Output the [X, Y] coordinate of the center of the cell containing the given text.  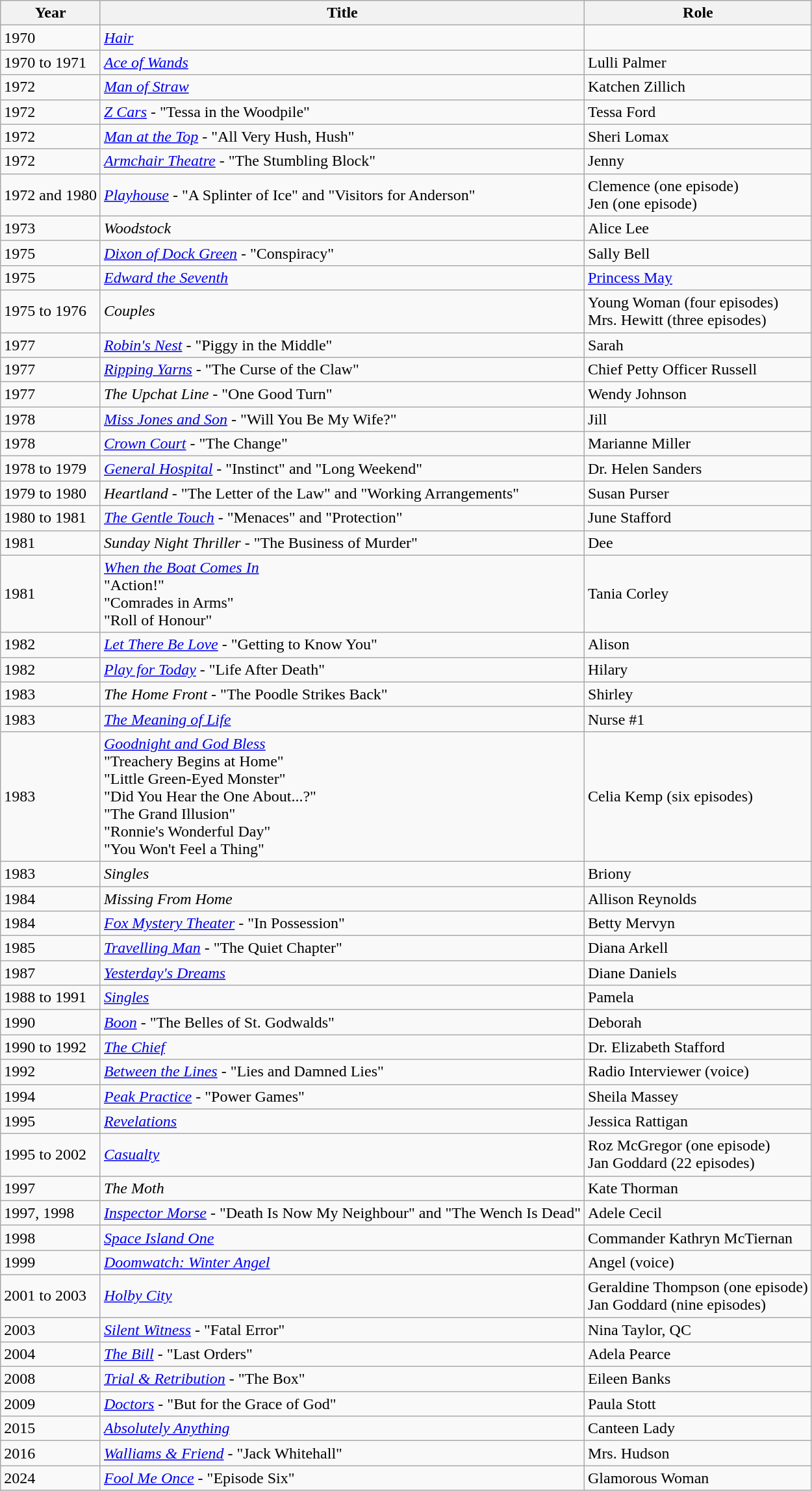
Hair [342, 38]
2001 to 2003 [51, 1296]
Shirley [698, 694]
Nurse #1 [698, 719]
1973 [51, 228]
1985 [51, 948]
Missing From Home [342, 899]
1970 [51, 38]
Young Woman (four episodes)Mrs. Hewitt (three episodes) [698, 311]
Betty Mervyn [698, 924]
1972 and 1980 [51, 195]
Jill [698, 419]
Ace of Wands [342, 62]
Robin's Nest - "Piggy in the Middle" [342, 345]
1992 [51, 1072]
Lulli Palmer [698, 62]
Z Cars - "Tessa in the Woodpile" [342, 112]
The Upchat Line - "One Good Turn" [342, 395]
Angel (voice) [698, 1262]
Briony [698, 874]
1988 to 1991 [51, 998]
Title [342, 13]
Sheri Lomax [698, 136]
Diana Arkell [698, 948]
2024 [51, 1478]
Doctors - "But for the Grace of God" [342, 1404]
Couples [342, 311]
When the Boat Comes In"Action!""Comrades in Arms""Roll of Honour" [342, 594]
1997, 1998 [51, 1213]
1990 [51, 1022]
Canteen Lady [698, 1429]
Sheila Massey [698, 1096]
Heartland - "The Letter of the Law" and "Working Arrangements" [342, 493]
June Stafford [698, 518]
Celia Kemp (six episodes) [698, 796]
Ripping Yarns - "The Curse of the Claw" [342, 370]
Let There Be Love - "Getting to Know You" [342, 645]
Silent Witness - "Fatal Error" [342, 1329]
Susan Purser [698, 493]
1998 [51, 1238]
1987 [51, 973]
Katchen Zillich [698, 87]
Adela Pearce [698, 1355]
1979 to 1980 [51, 493]
Marianne Miller [698, 444]
Dee [698, 543]
The Bill - "Last Orders" [342, 1355]
Inspector Morse - "Death Is Now My Neighbour" and "The Wench Is Dead" [342, 1213]
Travelling Man - "The Quiet Chapter" [342, 948]
2009 [51, 1404]
Edward the Seventh [342, 278]
Chief Petty Officer Russell [698, 370]
Eileen Banks [698, 1379]
Play for Today - "Life After Death" [342, 669]
Alice Lee [698, 228]
Diane Daniels [698, 973]
Yesterday's Dreams [342, 973]
Crown Court - "The Change" [342, 444]
The Gentle Touch - "Menaces" and "Protection" [342, 518]
1978 to 1979 [51, 469]
The Home Front - "The Poodle Strikes Back" [342, 694]
1995 to 2002 [51, 1154]
Walliams & Friend - "Jack Whitehall" [342, 1453]
Holby City [342, 1296]
1975 to 1976 [51, 311]
1980 to 1981 [51, 518]
Wendy Johnson [698, 395]
1997 [51, 1188]
Deborah [698, 1022]
Commander Kathryn McTiernan [698, 1238]
Kate Thorman [698, 1188]
Absolutely Anything [342, 1429]
Sally Bell [698, 253]
The Moth [342, 1188]
Miss Jones and Son - "Will You Be My Wife?" [342, 419]
Jessica Rattigan [698, 1121]
Mrs. Hudson [698, 1453]
Sunday Night Thriller - "The Business of Murder" [342, 543]
Fool Me Once - "Episode Six" [342, 1478]
Allison Reynolds [698, 899]
Tessa Ford [698, 112]
The Meaning of Life [342, 719]
Glamorous Woman [698, 1478]
Trial & Retribution - "The Box" [342, 1379]
1990 to 1992 [51, 1047]
Radio Interviewer (voice) [698, 1072]
Geraldine Thompson (one episode)Jan Goddard (nine episodes) [698, 1296]
1995 [51, 1121]
Man at the Top - "All Very Hush, Hush" [342, 136]
Alison [698, 645]
Space Island One [342, 1238]
Nina Taylor, QC [698, 1329]
2004 [51, 1355]
Casualty [342, 1154]
Princess May [698, 278]
Hilary [698, 669]
Fox Mystery Theater - "In Possession" [342, 924]
Playhouse - "A Splinter of Ice" and "Visitors for Anderson" [342, 195]
2003 [51, 1329]
1970 to 1971 [51, 62]
Paula Stott [698, 1404]
Tania Corley [698, 594]
Clemence (one episode)Jen (one episode) [698, 195]
Roz McGregor (one episode)Jan Goddard (22 episodes) [698, 1154]
Adele Cecil [698, 1213]
Dr. Elizabeth Stafford [698, 1047]
Role [698, 13]
Peak Practice - "Power Games" [342, 1096]
Woodstock [342, 228]
Doomwatch: Winter Angel [342, 1262]
Dixon of Dock Green - "Conspiracy" [342, 253]
The Chief [342, 1047]
1994 [51, 1096]
Revelations [342, 1121]
Between the Lines - "Lies and Damned Lies" [342, 1072]
Man of Straw [342, 87]
Year [51, 13]
Jenny [698, 161]
2016 [51, 1453]
2008 [51, 1379]
2015 [51, 1429]
1999 [51, 1262]
General Hospital - "Instinct" and "Long Weekend" [342, 469]
Armchair Theatre - "The Stumbling Block" [342, 161]
Sarah [698, 345]
Dr. Helen Sanders [698, 469]
Pamela [698, 998]
Boon - "The Belles of St. Godwalds" [342, 1022]
